Determine the (x, y) coordinate at the center of the cell enclosing the given text.  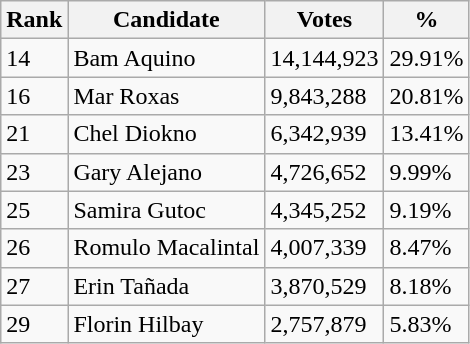
5.83% (426, 324)
14,144,923 (324, 58)
2,757,879 (324, 324)
4,007,339 (324, 248)
4,726,652 (324, 172)
% (426, 20)
Gary Alejano (166, 172)
8.47% (426, 248)
16 (34, 96)
3,870,529 (324, 286)
25 (34, 210)
Florin Hilbay (166, 324)
26 (34, 248)
21 (34, 134)
20.81% (426, 96)
23 (34, 172)
Erin Tañada (166, 286)
9.99% (426, 172)
4,345,252 (324, 210)
Bam Aquino (166, 58)
Samira Gutoc (166, 210)
8.18% (426, 286)
9.19% (426, 210)
Votes (324, 20)
Mar Roxas (166, 96)
29.91% (426, 58)
13.41% (426, 134)
6,342,939 (324, 134)
Chel Diokno (166, 134)
29 (34, 324)
Candidate (166, 20)
Romulo Macalintal (166, 248)
27 (34, 286)
Rank (34, 20)
14 (34, 58)
9,843,288 (324, 96)
